Identify which cell holds the provided text, then report its (x, y) central coordinate. 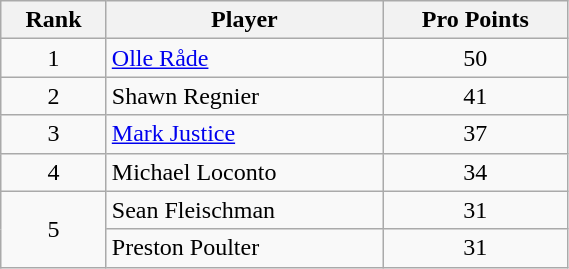
Preston Poulter (244, 248)
Mark Justice (244, 134)
Pro Points (476, 20)
Olle Råde (244, 58)
Rank (54, 20)
37 (476, 134)
Michael Loconto (244, 172)
34 (476, 172)
41 (476, 96)
50 (476, 58)
5 (54, 229)
4 (54, 172)
Sean Fleischman (244, 210)
3 (54, 134)
Shawn Regnier (244, 96)
Player (244, 20)
2 (54, 96)
1 (54, 58)
